Provide the [x, y] coordinate of the cell's center where the given text is located.  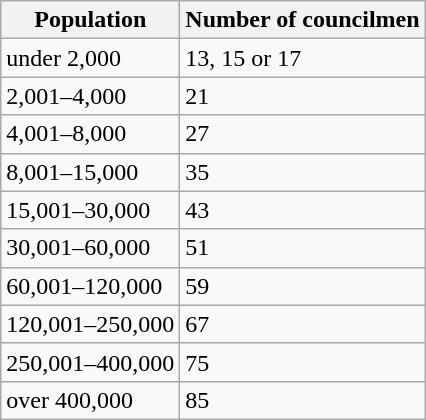
85 [302, 400]
under 2,000 [90, 58]
over 400,000 [90, 400]
75 [302, 362]
59 [302, 286]
15,001–30,000 [90, 210]
60,001–120,000 [90, 286]
Population [90, 20]
51 [302, 248]
13, 15 or 17 [302, 58]
8,001–15,000 [90, 172]
35 [302, 172]
43 [302, 210]
21 [302, 96]
120,001–250,000 [90, 324]
67 [302, 324]
4,001–8,000 [90, 134]
2,001–4,000 [90, 96]
250,001–400,000 [90, 362]
27 [302, 134]
Number of councilmen [302, 20]
30,001–60,000 [90, 248]
